Return the [X, Y] coordinate for the center point of the cell that contains the specified text.  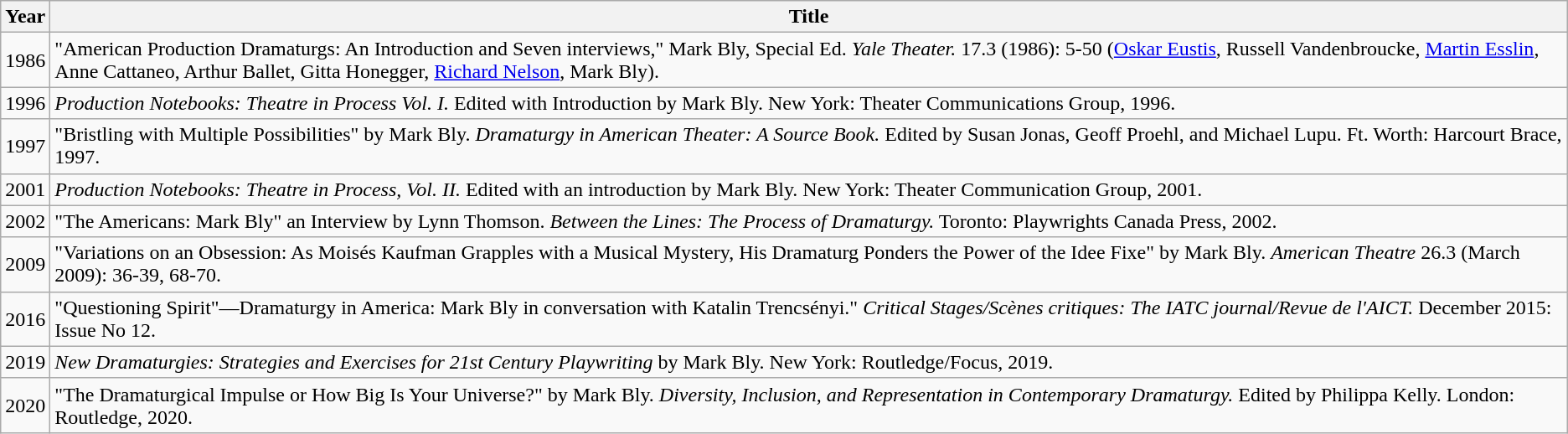
"The Americans: Mark Bly" an Interview by Lynn Thomson. Between the Lines: The Process of Dramaturgy. Toronto: Playwrights Canada Press, 2002. [809, 221]
Production Notebooks: Theatre in Process, Vol. II. Edited with an introduction by Mark Bly. New York: Theater Communication Group, 2001. [809, 189]
2020 [25, 406]
2016 [25, 318]
New Dramaturgies: Strategies and Exercises for 21st Century Playwriting by Mark Bly. New York: Routledge/Focus, 2019. [809, 362]
1996 [25, 103]
Title [809, 17]
Production Notebooks: Theatre in Process Vol. I. Edited with Introduction by Mark Bly. New York: Theater Communications Group, 1996. [809, 103]
Year [25, 17]
1986 [25, 60]
2009 [25, 265]
1997 [25, 146]
2019 [25, 362]
2002 [25, 221]
2001 [25, 189]
